Detect which cell encompasses the target text, then output its (X, Y) center coordinate. 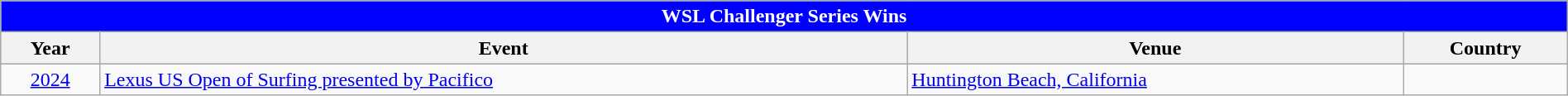
Lexus US Open of Surfing presented by Pacifico (504, 79)
Event (504, 48)
2024 (50, 79)
WSL Challenger Series Wins (784, 17)
Venue (1155, 48)
Huntington Beach, California (1155, 79)
Country (1485, 48)
Year (50, 48)
